Extract the (x, y) coordinate from the center of the cell holding the provided text.  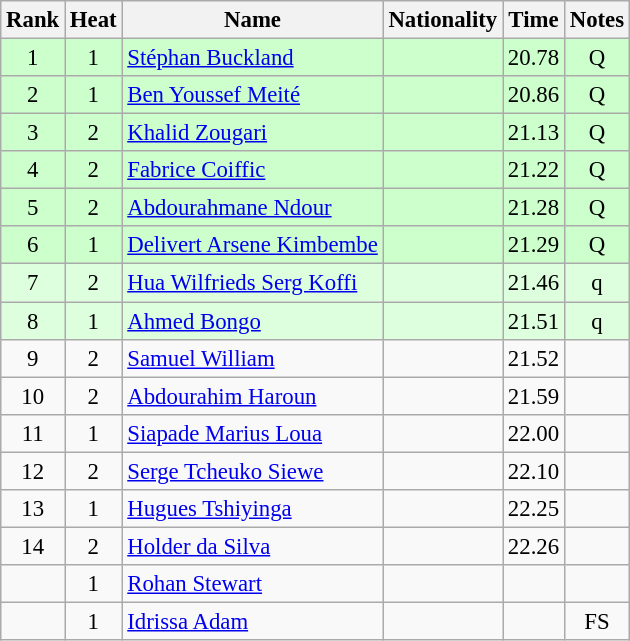
20.86 (534, 95)
Abdourahmane Ndour (252, 208)
22.25 (534, 509)
3 (33, 133)
8 (33, 321)
10 (33, 396)
Samuel William (252, 358)
22.00 (534, 433)
21.28 (534, 208)
Fabrice Coiffic (252, 170)
Ahmed Bongo (252, 321)
14 (33, 546)
Name (252, 20)
Notes (596, 20)
21.52 (534, 358)
FS (596, 621)
Siapade Marius Loua (252, 433)
Abdourahim Haroun (252, 396)
Rank (33, 20)
21.22 (534, 170)
Delivert Arsene Kimbembe (252, 245)
11 (33, 433)
Hua Wilfrieds Serg Koffi (252, 283)
20.78 (534, 58)
6 (33, 245)
Holder da Silva (252, 546)
21.29 (534, 245)
Rohan Stewart (252, 584)
Serge Tcheuko Siewe (252, 471)
21.13 (534, 133)
21.51 (534, 321)
Idrissa Adam (252, 621)
4 (33, 170)
5 (33, 208)
Heat (94, 20)
21.59 (534, 396)
Hugues Tshiyinga (252, 509)
21.46 (534, 283)
Khalid Zougari (252, 133)
Time (534, 20)
Nationality (442, 20)
Ben Youssef Meité (252, 95)
12 (33, 471)
Stéphan Buckland (252, 58)
22.26 (534, 546)
13 (33, 509)
7 (33, 283)
9 (33, 358)
22.10 (534, 471)
